Identify which cell holds the provided text, then report its (X, Y) central coordinate. 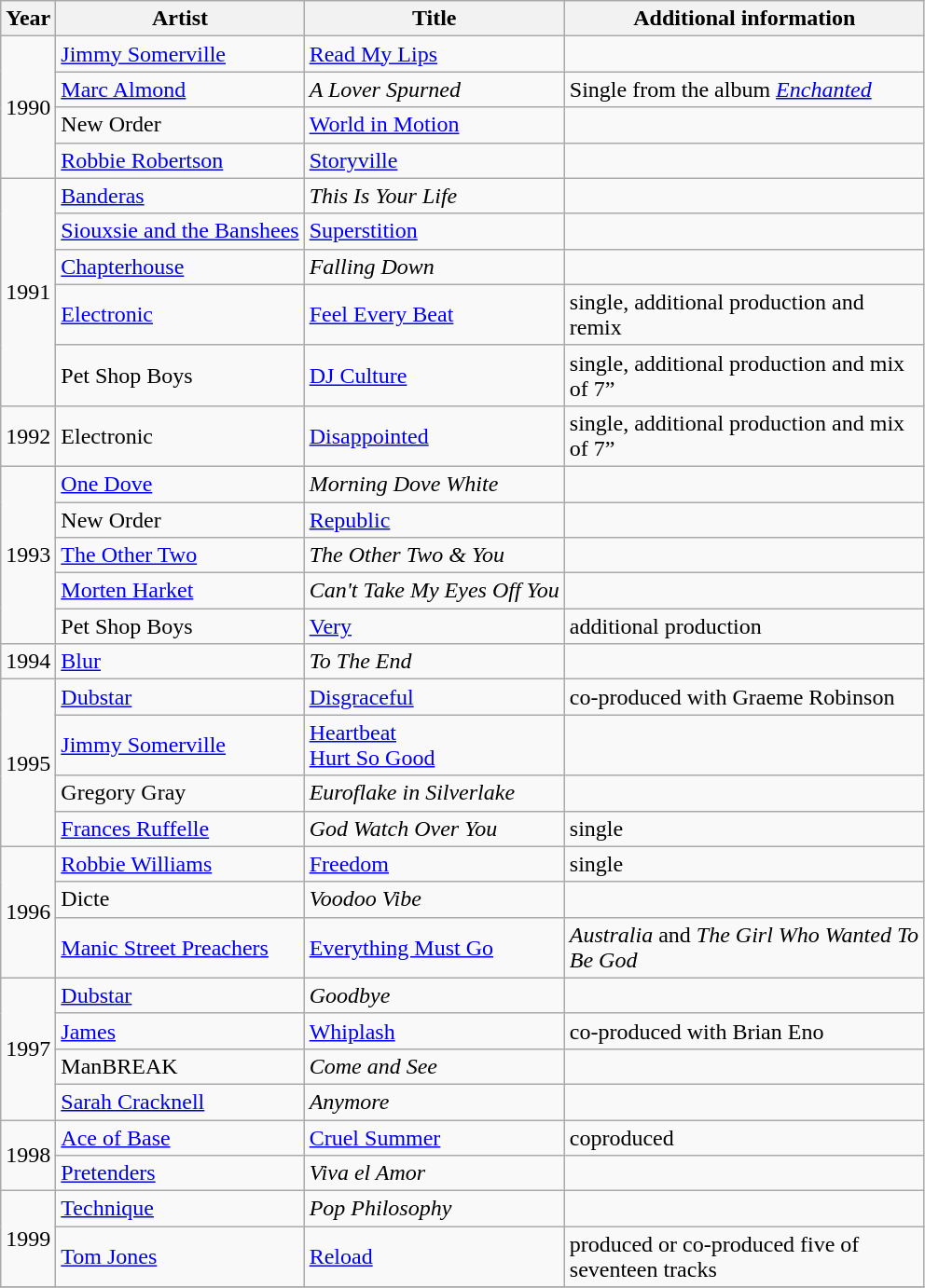
Read My Lips (435, 54)
Freedom (435, 864)
Gregory Gray (180, 793)
HeartbeatHurt So Good (435, 746)
single, additional production and remix (744, 315)
Robbie Williams (180, 864)
1990 (28, 107)
Tom Jones (180, 1256)
Republic (435, 519)
Morning Dove White (435, 484)
To The End (435, 662)
Can't Take My Eyes Off You (435, 591)
God Watch Over You (435, 829)
Australia and The Girl Who Wanted To Be God (744, 947)
produced or co-produced five of seventeen tracks (744, 1256)
Artist (180, 19)
Siouxsie and the Banshees (180, 231)
1999 (28, 1240)
coproduced (744, 1138)
Ace of Base (180, 1138)
Title (435, 19)
1998 (28, 1156)
Year (28, 19)
1996 (28, 911)
The Other Two & You (435, 555)
James (180, 1031)
Pretenders (180, 1173)
1994 (28, 662)
Single from the album Enchanted (744, 89)
Cruel Summer (435, 1138)
Manic Street Preachers (180, 947)
Euroflake in Silverlake (435, 793)
1992 (28, 436)
1995 (28, 762)
Marc Almond (180, 89)
Robbie Robertson (180, 160)
Disappointed (435, 436)
Goodbye (435, 995)
co-produced with Brian Eno (744, 1031)
A Lover Spurned (435, 89)
Voodoo Vibe (435, 899)
Come and See (435, 1066)
Technique (180, 1209)
1991 (28, 292)
Chapterhouse (180, 267)
Blur (180, 662)
The Other Two (180, 555)
Falling Down (435, 267)
Whiplash (435, 1031)
ManBREAK (180, 1066)
DJ Culture (435, 375)
1997 (28, 1048)
Additional information (744, 19)
This Is Your Life (435, 196)
World in Motion (435, 125)
1993 (28, 555)
One Dove (180, 484)
Morten Harket (180, 591)
Pop Philosophy (435, 1209)
Disgraceful (435, 697)
Storyville (435, 160)
additional production (744, 626)
Banderas (180, 196)
Reload (435, 1256)
Anymore (435, 1102)
Everything Must Go (435, 947)
Frances Ruffelle (180, 829)
co-produced with Graeme Robinson (744, 697)
Superstition (435, 231)
Dicte (180, 899)
Sarah Cracknell (180, 1102)
Feel Every Beat (435, 315)
Very (435, 626)
Viva el Amor (435, 1173)
